Determine the (x, y) coordinate at the center of the cell enclosing the given text.  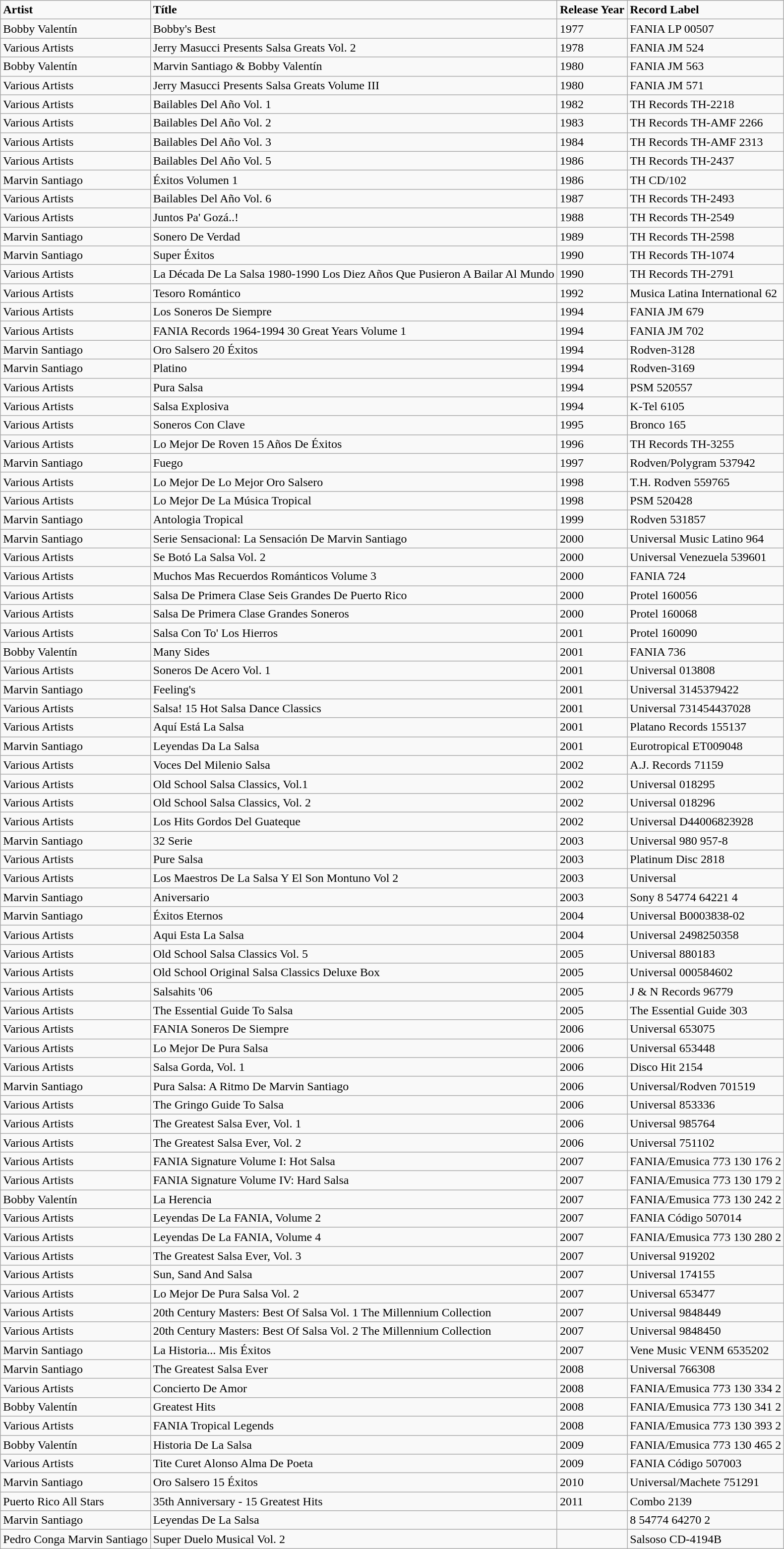
Greatest Hits (354, 1407)
Musica Latina International 62 (706, 293)
Platino (354, 369)
Marvin Santiago & Bobby Valentín (354, 66)
Old School Original Salsa Classics Deluxe Box (354, 973)
Universal 653477 (706, 1294)
Platinum Disc 2818 (706, 860)
1989 (592, 237)
Sonero De Verdad (354, 237)
Universal/Rodven 701519 (706, 1086)
Leyendas De La Salsa (354, 1520)
FANIA/Emusica 773 130 176 2 (706, 1162)
The Greatest Salsa Ever, Vol. 2 (354, 1142)
Salsahits '06 (354, 991)
20th Century Masters: Best Of Salsa Vol. 2 The Millennium Collection (354, 1331)
Historia De La Salsa (354, 1445)
Éxitos Eternos (354, 916)
Bobby's Best (354, 29)
Universal D44006823928 (706, 821)
Soneros De Acero Vol. 1 (354, 671)
1977 (592, 29)
K-Tel 6105 (706, 406)
The Greatest Salsa Ever, Vol. 1 (354, 1123)
Títle (354, 10)
La Década De La Salsa 1980-1990 Los Diez Años Que Pusieron A Bailar Al Mundo (354, 274)
Aniversario (354, 897)
Salsa De Primera Clase Grandes Soneros (354, 614)
Vene Music VENM 6535202 (706, 1350)
Tesoro Romántico (354, 293)
T.H. Rodven 559765 (706, 482)
La Herencia (354, 1199)
1984 (592, 142)
1992 (592, 293)
Protel 160090 (706, 633)
Rodven-3169 (706, 369)
1996 (592, 444)
Protel 160056 (706, 595)
Super Éxitos (354, 255)
Sony 8 54774 64221 4 (706, 897)
1999 (592, 519)
FANIA JM 524 (706, 48)
Universal Music Latino 964 (706, 538)
Aquí Está La Salsa (354, 727)
TH Records TH-2437 (706, 161)
Universal 000584602 (706, 973)
FANIA/Emusica 773 130 242 2 (706, 1199)
1997 (592, 463)
Rodven/Polygram 537942 (706, 463)
Disco Hit 2154 (706, 1067)
Old School Salsa Classics Vol. 5 (354, 954)
1988 (592, 217)
Salsoso CD-4194B (706, 1539)
The Essential Guide 303 (706, 1010)
Salsa! 15 Hot Salsa Dance Classics (354, 708)
Tite Curet Alonso Alma De Poeta (354, 1464)
Lo Mejor De Pura Salsa Vol. 2 (354, 1294)
Old School Salsa Classics, Vol.1 (354, 784)
Leyendas De La FANIA, Volume 4 (354, 1237)
Antologia Tropical (354, 519)
Leyendas Da La Salsa (354, 746)
Universal 731454437028 (706, 708)
Release Year (592, 10)
The Gringo Guide To Salsa (354, 1105)
Éxitos Volumen 1 (354, 180)
20th Century Masters: Best Of Salsa Vol. 1 The Millennium Collection (354, 1312)
Universal 853336 (706, 1105)
Aqui Esta La Salsa (354, 935)
Combo 2139 (706, 1501)
PSM 520557 (706, 387)
Universal Venezuela 539601 (706, 558)
The Greatest Salsa Ever (354, 1369)
Jerry Masucci Presents Salsa Greats Vol. 2 (354, 48)
Universal 985764 (706, 1123)
FANIA Records 1964-1994 30 Great Years Volume 1 (354, 331)
The Essential Guide To Salsa (354, 1010)
FANIA 724 (706, 576)
TH CD/102 (706, 180)
FANIA Tropical Legends (354, 1425)
FANIA Código 507014 (706, 1218)
FANIA/Emusica 773 130 334 2 (706, 1388)
1995 (592, 425)
FANIA/Emusica 773 130 341 2 (706, 1407)
Pedro Conga Marvin Santiago (75, 1539)
Se Botó La Salsa Vol. 2 (354, 558)
Lo Mejor De Roven 15 Años De Éxitos (354, 444)
TH Records TH-3255 (706, 444)
TH Records TH-AMF 2266 (706, 123)
FANIA LP 00507 (706, 29)
Universal 919202 (706, 1256)
Los Hits Gordos Del Guateque (354, 821)
Oro Salsero 20 Éxitos (354, 350)
Salsa Gorda, Vol. 1 (354, 1067)
FANIA 736 (706, 652)
Bailables Del Año Vol. 3 (354, 142)
Old School Salsa Classics, Vol. 2 (354, 803)
FANIA JM 571 (706, 85)
Rodven-3128 (706, 350)
Universal 018296 (706, 803)
Universal 174155 (706, 1275)
Leyendas De La FANIA, Volume 2 (354, 1218)
Pure Salsa (354, 860)
Bailables Del Año Vol. 2 (354, 123)
8 54774 64270 2 (706, 1520)
Universal 9848449 (706, 1312)
J & N Records 96779 (706, 991)
FANIA Código 507003 (706, 1464)
Universal 3145379422 (706, 689)
Pura Salsa (354, 387)
Bailables Del Año Vol. 6 (354, 198)
Artist (75, 10)
Universal 653075 (706, 1029)
Universal B0003838-02 (706, 916)
Universal/Machete 751291 (706, 1483)
Universal 018295 (706, 784)
Jerry Masucci Presents Salsa Greats Volume III (354, 85)
Oro Salsero 15 Éxitos (354, 1483)
Eurotropical ET009048 (706, 746)
Puerto Rico All Stars (75, 1501)
TH Records TH-2218 (706, 104)
Record Label (706, 10)
FANIA Signature Volume I: Hot Salsa (354, 1162)
FANIA Signature Volume IV: Hard Salsa (354, 1180)
FANIA JM 563 (706, 66)
Super Duelo Musical Vol. 2 (354, 1539)
Serie Sensacional: La Sensación De Marvin Santiago (354, 538)
TH Records TH-2598 (706, 237)
FANIA Soneros De Siempre (354, 1029)
TH Records TH-2791 (706, 274)
Lo Mejor De Lo Mejor Oro Salsero (354, 482)
Universal 880183 (706, 954)
The Greatest Salsa Ever, Vol. 3 (354, 1256)
FANIA/Emusica 773 130 179 2 (706, 1180)
Pura Salsa: A Ritmo De Marvin Santiago (354, 1086)
Feeling's (354, 689)
Lo Mejor De Pura Salsa (354, 1048)
Juntos Pa' Gozá..! (354, 217)
2011 (592, 1501)
TH Records TH-AMF 2313 (706, 142)
Sun, Sand And Salsa (354, 1275)
Protel 160068 (706, 614)
PSM 520428 (706, 500)
1978 (592, 48)
Los Soneros De Siempre (354, 312)
Universal 2498250358 (706, 935)
FANIA/Emusica 773 130 465 2 (706, 1445)
35th Anniversary - 15 Greatest Hits (354, 1501)
1982 (592, 104)
FANIA JM 679 (706, 312)
Salsa Con To' Los Hierros (354, 633)
Rodven 531857 (706, 519)
Concierto De Amor (354, 1388)
Fuego (354, 463)
Lo Mejor De La Música Tropical (354, 500)
TH Records TH-1074 (706, 255)
Universal 751102 (706, 1142)
FANIA/Emusica 773 130 280 2 (706, 1237)
Salsa Explosiva (354, 406)
Many Sides (354, 652)
Universal 653448 (706, 1048)
FANIA/Emusica 773 130 393 2 (706, 1425)
Voces Del Milenio Salsa (354, 765)
Universal 766308 (706, 1369)
Universal 9848450 (706, 1331)
Salsa De Primera Clase Seis Grandes De Puerto Rico (354, 595)
Muchos Mas Recuerdos Románticos Volume 3 (354, 576)
1987 (592, 198)
La Historia... Mis Éxitos (354, 1350)
1983 (592, 123)
Universal 013808 (706, 671)
2010 (592, 1483)
TH Records TH-2549 (706, 217)
Los Maestros De La Salsa Y El Son Montuno Vol 2 (354, 878)
A.J. Records 71159 (706, 765)
FANIA JM 702 (706, 331)
32 Serie (354, 841)
Bailables Del Año Vol. 5 (354, 161)
Bronco 165 (706, 425)
Universal (706, 878)
Universal 980 957-8 (706, 841)
Soneros Con Clave (354, 425)
Bailables Del Año Vol. 1 (354, 104)
TH Records TH-2493 (706, 198)
Platano Records 155137 (706, 727)
